Detect which cell encompasses the target text, then output its [x, y] center coordinate. 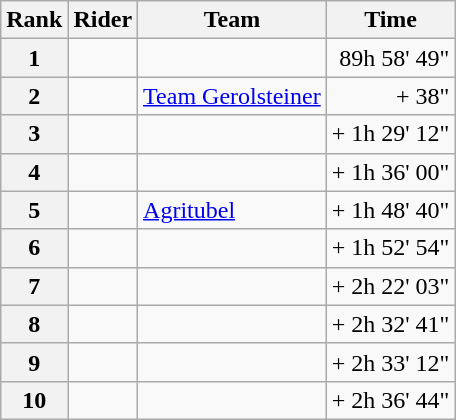
+ 1h 29' 12" [390, 134]
5 [34, 210]
1 [34, 58]
Team Gerolsteiner [232, 96]
+ 2h 33' 12" [390, 362]
4 [34, 172]
6 [34, 248]
3 [34, 134]
Team [232, 20]
Agritubel [232, 210]
8 [34, 324]
+ 2h 22' 03" [390, 286]
+ 2h 32' 41" [390, 324]
+ 2h 36' 44" [390, 400]
Time [390, 20]
Rank [34, 20]
+ 1h 36' 00" [390, 172]
7 [34, 286]
2 [34, 96]
Rider [103, 20]
+ 1h 52' 54" [390, 248]
+ 1h 48' 40" [390, 210]
89h 58' 49" [390, 58]
10 [34, 400]
+ 38" [390, 96]
9 [34, 362]
